For the text-containing cell, return its midpoint in [X, Y] coordinate format. 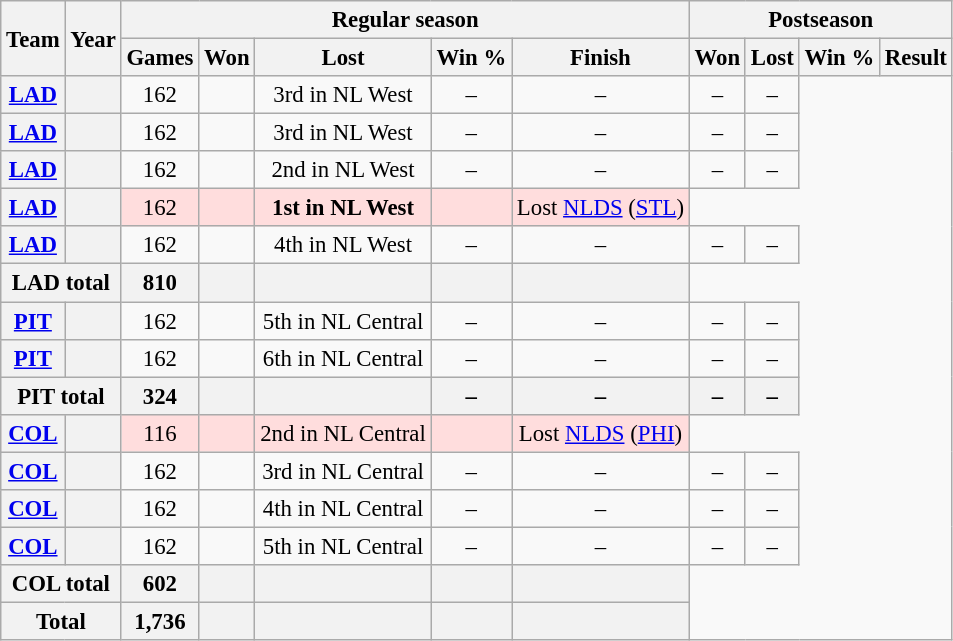
Finish [601, 58]
810 [160, 283]
4th in NL Central [343, 509]
1st in NL West [343, 208]
2nd in NL West [343, 170]
LAD total [61, 283]
116 [160, 433]
Postseason [820, 20]
2nd in NL Central [343, 433]
4th in NL West [343, 245]
324 [160, 396]
1,736 [160, 621]
Team [33, 38]
602 [160, 584]
PIT total [61, 396]
Games [160, 58]
Total [61, 621]
Regular season [405, 20]
6th in NL Central [343, 358]
COL total [61, 584]
Lost NLDS (PHI) [601, 433]
3rd in NL Central [343, 471]
Year [93, 38]
Result [916, 58]
Lost NLDS (STL) [601, 208]
